Capture the cell that displays the provided text and extract its (x, y) central coordinate. 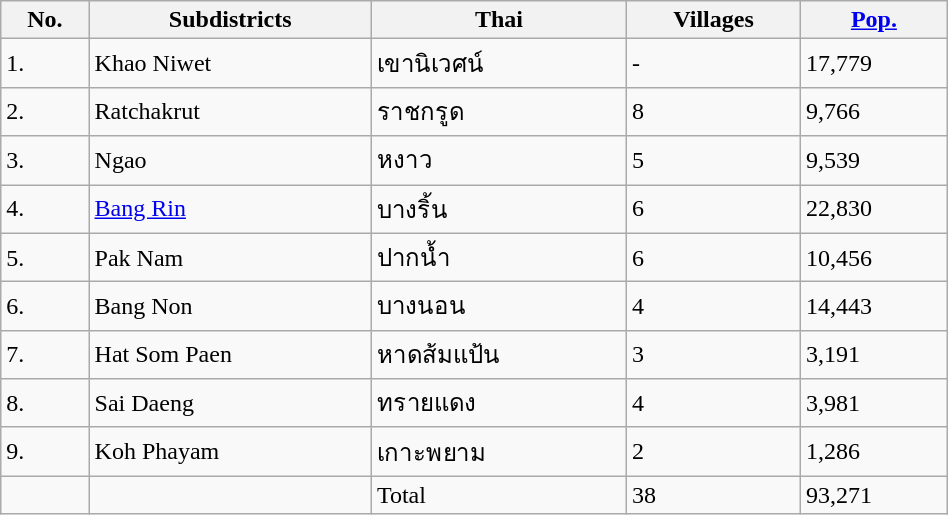
5 (713, 160)
Khao Niwet (230, 64)
22,830 (874, 208)
Ngao (230, 160)
3 (713, 354)
Bang Rin (230, 208)
9,766 (874, 112)
3. (45, 160)
1,286 (874, 452)
9. (45, 452)
9,539 (874, 160)
7. (45, 354)
ปากน้ำ (498, 258)
8. (45, 404)
3,981 (874, 404)
Villages (713, 20)
93,271 (874, 495)
Bang Non (230, 306)
ราชกรูด (498, 112)
ทรายแดง (498, 404)
2 (713, 452)
17,779 (874, 64)
บางริ้น (498, 208)
Total (498, 495)
- (713, 64)
Thai (498, 20)
Koh Phayam (230, 452)
No. (45, 20)
Pop. (874, 20)
Hat Som Paen (230, 354)
2. (45, 112)
Sai Daeng (230, 404)
10,456 (874, 258)
เขานิเวศน์ (498, 64)
บางนอน (498, 306)
4. (45, 208)
เกาะพยาม (498, 452)
Ratchakrut (230, 112)
Subdistricts (230, 20)
6. (45, 306)
3,191 (874, 354)
38 (713, 495)
1. (45, 64)
หาดส้มแป้น (498, 354)
5. (45, 258)
14,443 (874, 306)
8 (713, 112)
Pak Nam (230, 258)
หงาว (498, 160)
